Return (x, y) of the center of cell containing provided text 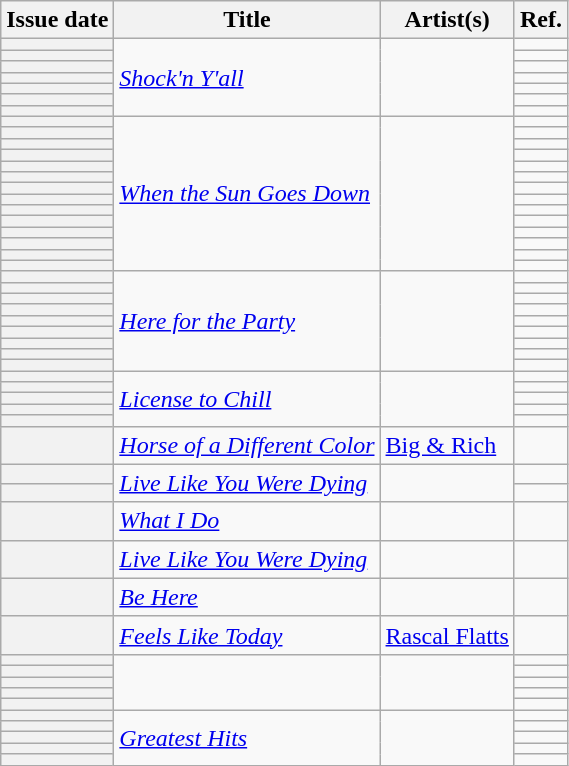
What I Do (247, 521)
Artist(s) (447, 20)
Feels Like Today (247, 635)
Issue date (58, 20)
Be Here (247, 597)
Title (247, 20)
Greatest Hits (247, 738)
Here for the Party (247, 321)
Big & Rich (447, 445)
License to Chill (247, 398)
Shock'n Y'all (247, 78)
When the Sun Goes Down (247, 194)
Horse of a Different Color (247, 445)
Ref. (540, 20)
Rascal Flatts (447, 635)
